Return [X, Y] of the center of cell containing provided text 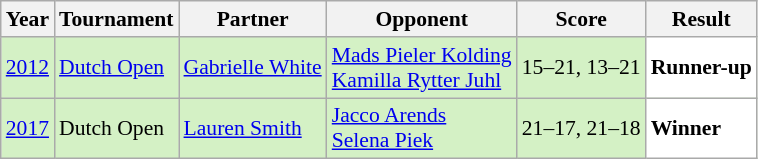
Runner-up [702, 68]
Lauren Smith [253, 128]
Partner [253, 19]
Opponent [422, 19]
Result [702, 19]
Mads Pieler Kolding Kamilla Rytter Juhl [422, 68]
2012 [28, 68]
15–21, 13–21 [582, 68]
21–17, 21–18 [582, 128]
Winner [702, 128]
Jacco Arends Selena Piek [422, 128]
Year [28, 19]
2017 [28, 128]
Tournament [116, 19]
Gabrielle White [253, 68]
Score [582, 19]
